Provide the [X, Y] coordinate of the cell's center where the given text is located.  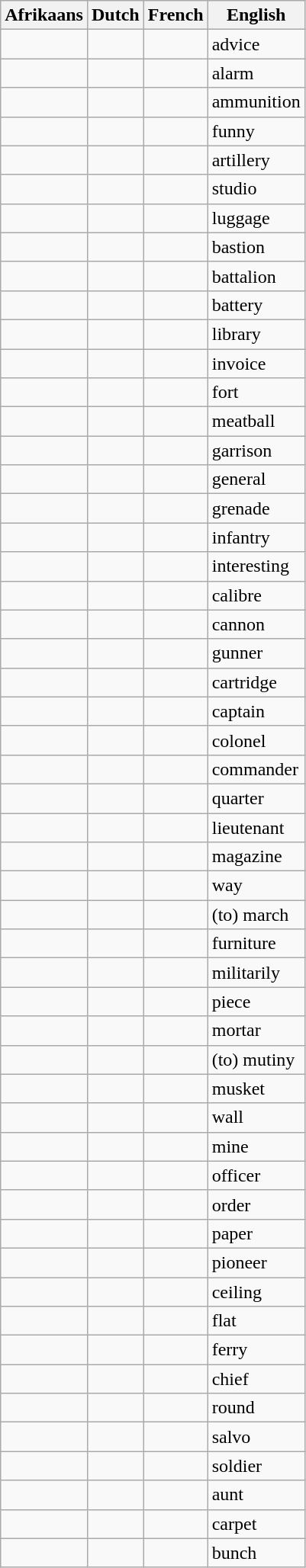
furniture [256, 944]
cartridge [256, 682]
library [256, 334]
Afrikaans [44, 15]
luggage [256, 218]
English [256, 15]
battery [256, 305]
captain [256, 711]
advice [256, 44]
way [256, 886]
garrison [256, 451]
quarter [256, 798]
soldier [256, 1466]
fort [256, 393]
pioneer [256, 1262]
salvo [256, 1437]
studio [256, 189]
paper [256, 1233]
grenade [256, 508]
French [176, 15]
(to) march [256, 915]
flat [256, 1321]
alarm [256, 73]
gunner [256, 653]
mortar [256, 1031]
bunch [256, 1553]
magazine [256, 857]
artillery [256, 160]
(to) mutiny [256, 1060]
wall [256, 1117]
Dutch [115, 15]
ammunition [256, 102]
commander [256, 769]
aunt [256, 1495]
battalion [256, 276]
meatball [256, 422]
cannon [256, 624]
lieutenant [256, 827]
interesting [256, 566]
invoice [256, 364]
ceiling [256, 1292]
bastion [256, 247]
piece [256, 1002]
carpet [256, 1524]
ferry [256, 1350]
officer [256, 1175]
funny [256, 131]
chief [256, 1379]
musket [256, 1089]
mine [256, 1146]
round [256, 1408]
order [256, 1204]
colonel [256, 740]
militarily [256, 973]
calibre [256, 595]
general [256, 479]
infantry [256, 537]
